Search for the cell housing the specified text and yield its (X, Y) center coordinate. 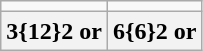
3{12}2 or (54, 31)
6{6}2 or (154, 31)
